Identify which cell holds the provided text, then report its (x, y) central coordinate. 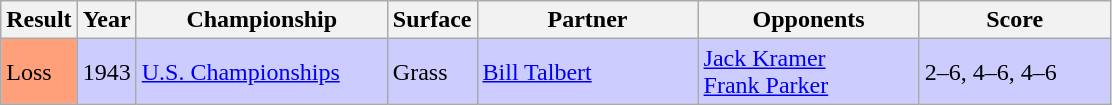
Championship (262, 20)
Partner (588, 20)
Year (106, 20)
Loss (39, 72)
Jack Kramer Frank Parker (808, 72)
Grass (432, 72)
2–6, 4–6, 4–6 (1014, 72)
Bill Talbert (588, 72)
U.S. Championships (262, 72)
Score (1014, 20)
Surface (432, 20)
Result (39, 20)
1943 (106, 72)
Opponents (808, 20)
